Search for the cell housing the specified text and yield its (x, y) center coordinate. 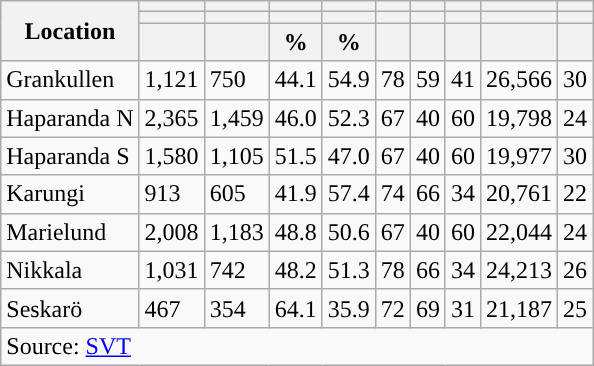
48.2 (296, 270)
35.9 (348, 308)
Source: SVT (297, 346)
57.4 (348, 194)
20,761 (520, 194)
31 (462, 308)
52.3 (348, 118)
51.5 (296, 156)
44.1 (296, 80)
Location (70, 31)
59 (428, 80)
69 (428, 308)
19,977 (520, 156)
26,566 (520, 80)
1,105 (236, 156)
913 (172, 194)
2,365 (172, 118)
24,213 (520, 270)
750 (236, 80)
Haparanda S (70, 156)
51.3 (348, 270)
1,031 (172, 270)
1,183 (236, 232)
26 (576, 270)
74 (392, 194)
Haparanda N (70, 118)
64.1 (296, 308)
41.9 (296, 194)
Seskarö (70, 308)
48.8 (296, 232)
46.0 (296, 118)
742 (236, 270)
19,798 (520, 118)
22 (576, 194)
354 (236, 308)
1,580 (172, 156)
Nikkala (70, 270)
72 (392, 308)
1,121 (172, 80)
22,044 (520, 232)
21,187 (520, 308)
467 (172, 308)
25 (576, 308)
47.0 (348, 156)
50.6 (348, 232)
54.9 (348, 80)
2,008 (172, 232)
1,459 (236, 118)
Grankullen (70, 80)
Marielund (70, 232)
41 (462, 80)
Karungi (70, 194)
605 (236, 194)
